Return [X, Y] of the center of cell containing provided text 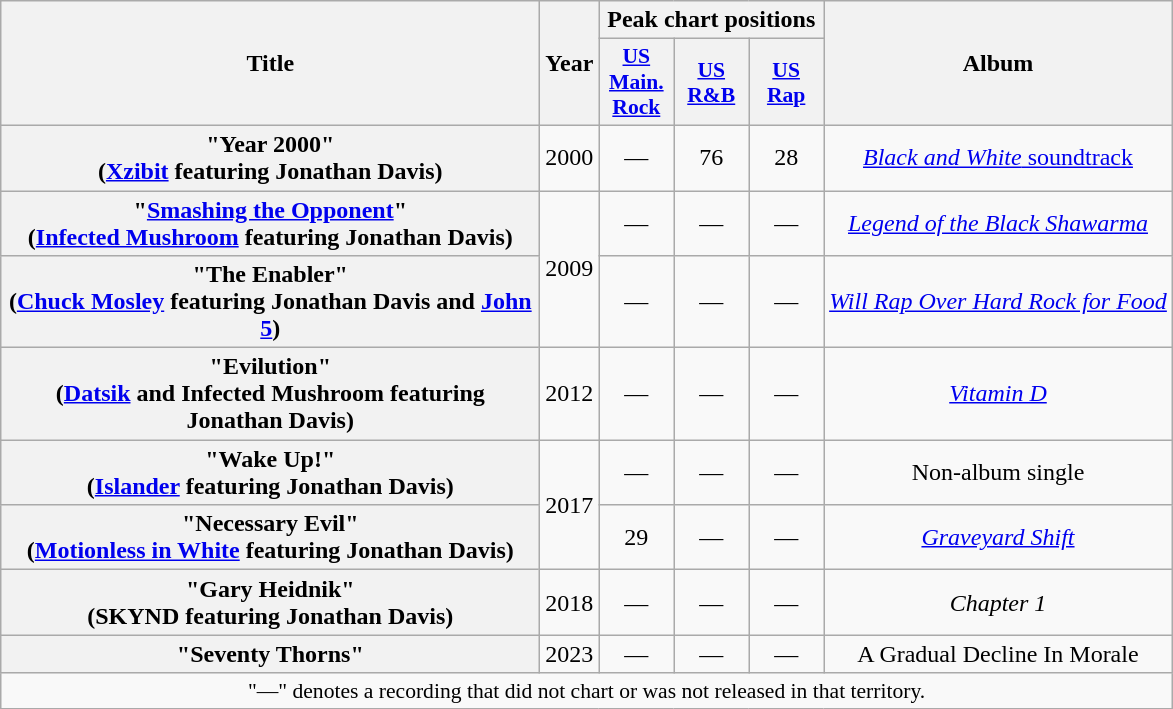
"The Enabler"(Chuck Mosley featuring Jonathan Davis and John 5) [270, 302]
Graveyard Shift [998, 538]
2000 [570, 158]
"Seventy Thorns" [270, 654]
2012 [570, 394]
"Necessary Evil"(Motionless in White featuring Jonathan Davis) [270, 538]
2023 [570, 654]
"Smashing the Opponent"(Infected Mushroom featuring Jonathan Davis) [270, 222]
2018 [570, 602]
28 [786, 158]
A Gradual Decline In Morale [998, 654]
Vitamin D [998, 394]
76 [712, 158]
29 [636, 538]
Title [270, 64]
"Wake Up!"(Islander featuring Jonathan Davis) [270, 472]
2017 [570, 505]
Year [570, 64]
Peak chart positions [712, 20]
2009 [570, 268]
USRap [786, 82]
"Evilution"(Datsik and Infected Mushroom featuring Jonathan Davis) [270, 394]
Legend of the Black Shawarma [998, 222]
Chapter 1 [998, 602]
"Gary Heidnik"(SKYND featuring Jonathan Davis) [270, 602]
Will Rap Over Hard Rock for Food [998, 302]
USMain.Rock [636, 82]
"—" denotes a recording that did not chart or was not released in that territory. [587, 691]
"Year 2000"(Xzibit featuring Jonathan Davis) [270, 158]
USR&B [712, 82]
Non-album single [998, 472]
Album [998, 64]
Black and White soundtrack [998, 158]
